Pinpoint the cell where the given text exists, returning its [X, Y] midpoint coordinate. 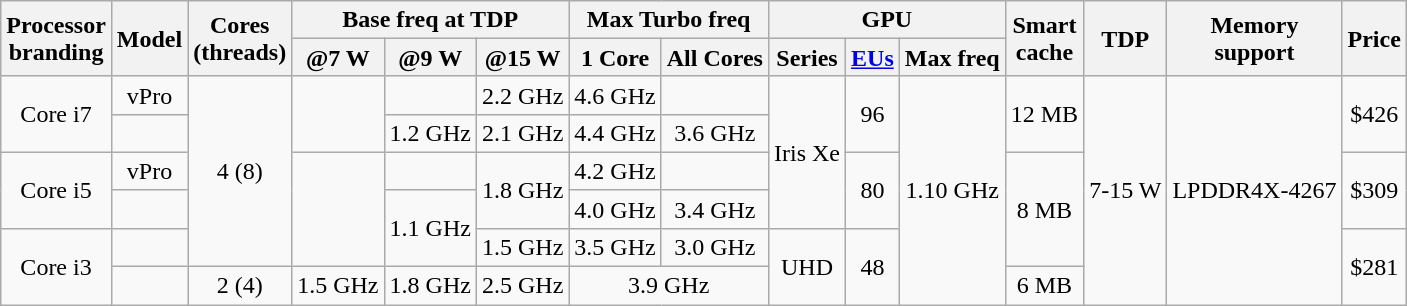
3.5 GHz [615, 248]
48 [873, 267]
12 MB [1044, 114]
3.4 GHz [714, 209]
Smartcache [1044, 39]
6 MB [1044, 286]
Price [1374, 39]
Max freq [952, 58]
Processorbranding [56, 39]
4.2 GHz [615, 171]
Memorysupport [1254, 39]
Model [149, 39]
Cores(threads) [240, 39]
Iris Xe [806, 152]
$309 [1374, 190]
4.4 GHz [615, 133]
4 (8) [240, 171]
80 [873, 190]
8 MB [1044, 209]
3.6 GHz [714, 133]
4.6 GHz [615, 95]
Base freq at TDP [430, 20]
@9 W [430, 58]
@15 W [522, 58]
$426 [1374, 114]
All Cores [714, 58]
@7 W [338, 58]
GPU [886, 20]
LPDDR4X-4267 [1254, 190]
1 Core [615, 58]
1.10 GHz [952, 190]
Core i3 [56, 267]
2 (4) [240, 286]
Core i5 [56, 190]
3.0 GHz [714, 248]
2.5 GHz [522, 286]
2.2 GHz [522, 95]
4.0 GHz [615, 209]
2.1 GHz [522, 133]
EUs [873, 58]
1.2 GHz [430, 133]
1.1 GHz [430, 228]
7-15 W [1126, 190]
96 [873, 114]
3.9 GHz [669, 286]
Series [806, 58]
$281 [1374, 267]
Max Turbo freq [669, 20]
TDP [1126, 39]
Core i7 [56, 114]
UHD [806, 267]
